Capture the cell that displays the provided text and extract its (x, y) central coordinate. 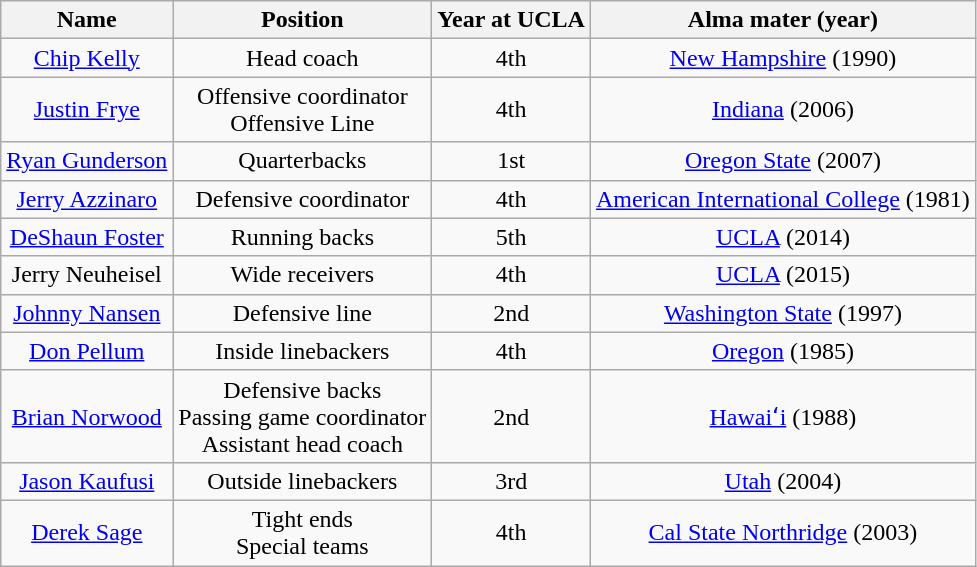
Oregon State (2007) (782, 161)
New Hampshire (1990) (782, 58)
Tight endsSpecial teams (302, 532)
Cal State Northridge (2003) (782, 532)
Utah (2004) (782, 481)
Brian Norwood (87, 416)
Chip Kelly (87, 58)
Jerry Neuheisel (87, 275)
Alma mater (year) (782, 20)
Oregon (1985) (782, 351)
1st (512, 161)
Derek Sage (87, 532)
Ryan Gunderson (87, 161)
Defensive line (302, 313)
Position (302, 20)
Wide receivers (302, 275)
Outside linebackers (302, 481)
American International College (1981) (782, 199)
Defensive coordinator (302, 199)
Don Pellum (87, 351)
Defensive backsPassing game coordinatorAssistant head coach (302, 416)
Johnny Nansen (87, 313)
Jason Kaufusi (87, 481)
Name (87, 20)
Head coach (302, 58)
Jerry Azzinaro (87, 199)
UCLA (2015) (782, 275)
Offensive coordinatorOffensive Line (302, 110)
Justin Frye (87, 110)
Indiana (2006) (782, 110)
DeShaun Foster (87, 237)
Running backs (302, 237)
3rd (512, 481)
Washington State (1997) (782, 313)
Inside linebackers (302, 351)
Quarterbacks (302, 161)
5th (512, 237)
UCLA (2014) (782, 237)
Year at UCLA (512, 20)
Hawaiʻi (1988) (782, 416)
